Capture the cell that displays the provided text and extract its (x, y) central coordinate. 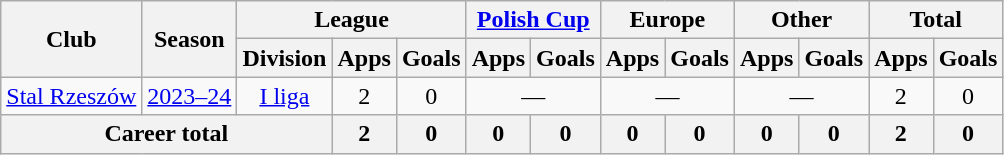
Other (801, 20)
Career total (166, 134)
Club (72, 39)
Total (936, 20)
Stal Rzeszów (72, 96)
2023–24 (190, 96)
Polish Cup (533, 20)
I liga (284, 96)
League (352, 20)
Division (284, 58)
Europe (667, 20)
Season (190, 39)
